From the cell containing the given text, extract its center point as (X, Y) coordinate. 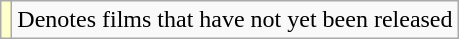
Denotes films that have not yet been released (235, 20)
